Locate the cell with the specified text and output its [x, y] center coordinate. 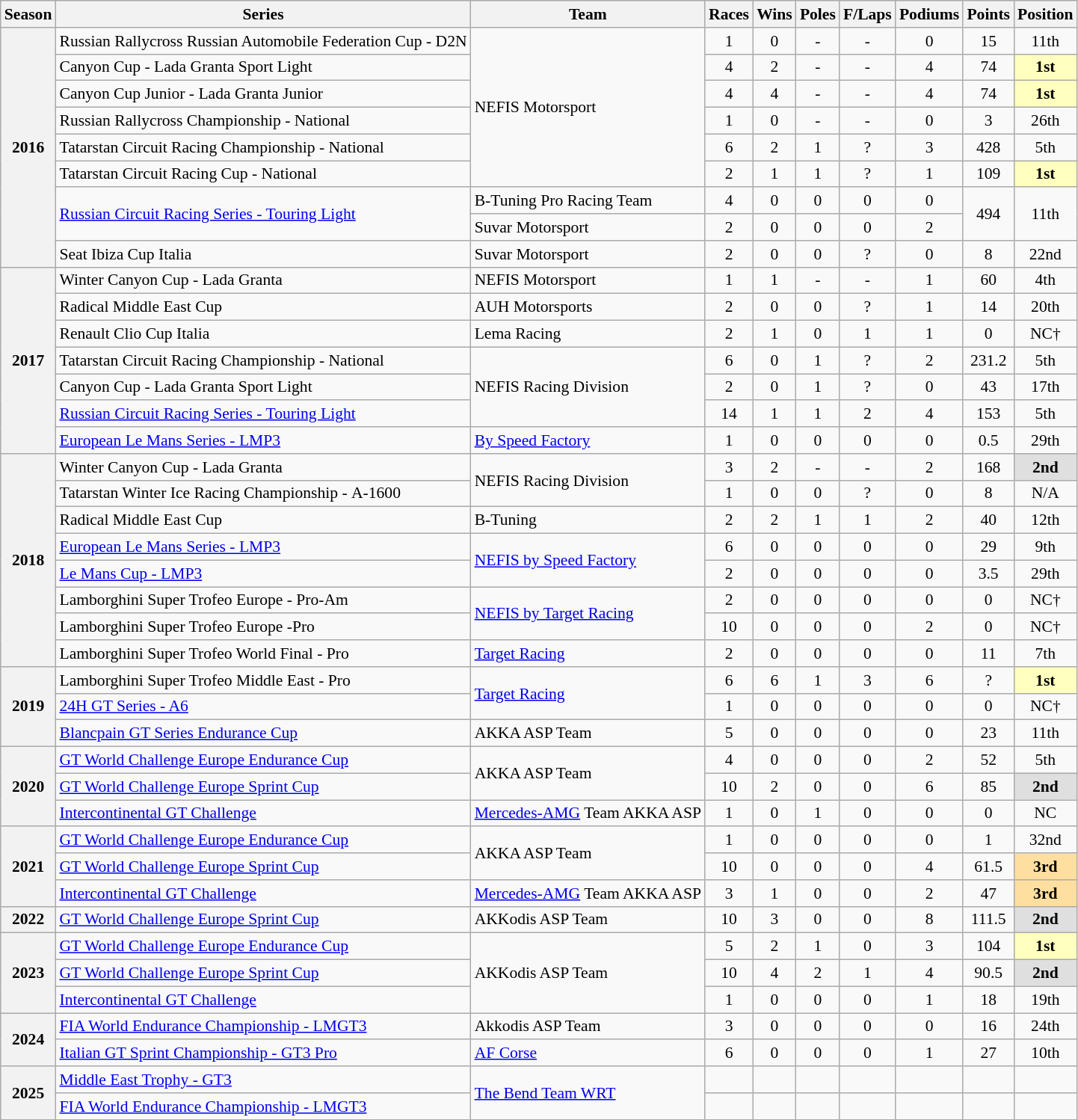
Canyon Cup Junior - Lada Granta Junior [263, 94]
10th [1045, 1053]
AF Corse [588, 1053]
Team [588, 14]
494 [988, 214]
24H GT Series - A6 [263, 707]
Middle East Trophy - GT3 [263, 1080]
Russian Rallycross Championship - National [263, 121]
NEFIS by Speed Factory [588, 561]
3.5 [988, 573]
109 [988, 174]
104 [988, 947]
Podiums [930, 14]
20th [1045, 307]
Series [263, 14]
2017 [28, 360]
111.5 [988, 920]
The Bend Team WRT [588, 1093]
Points [988, 14]
23 [988, 733]
Blancpain GT Series Endurance Cup [263, 733]
40 [988, 520]
Renault Clio Cup Italia [263, 334]
43 [988, 387]
52 [988, 760]
Tatarstan Circuit Racing Cup - National [263, 174]
2016 [28, 148]
15 [988, 41]
17th [1045, 387]
2018 [28, 561]
85 [988, 787]
F/Laps [867, 14]
27 [988, 1053]
12th [1045, 520]
Akkodis ASP Team [588, 1027]
47 [988, 893]
Lamborghini Super Trofeo Middle East - Pro [263, 680]
AUH Motorsports [588, 307]
Russian Rallycross Russian Automobile Federation Cup - D2N [263, 41]
428 [988, 147]
2022 [28, 920]
2021 [28, 867]
24th [1045, 1027]
18 [988, 1000]
B-Tuning [588, 520]
Lamborghini Super Trofeo Europe -Pro [263, 627]
2020 [28, 787]
2024 [28, 1039]
NEFIS by Target Racing [588, 613]
19th [1045, 1000]
Italian GT Sprint Championship - GT3 Pro [263, 1053]
N/A [1045, 493]
Season [28, 14]
2025 [28, 1093]
29 [988, 547]
Races [729, 14]
Poles [818, 14]
9th [1045, 547]
32nd [1045, 840]
60 [988, 280]
Lamborghini Super Trofeo World Final - Pro [263, 653]
NC [1045, 813]
61.5 [988, 867]
153 [988, 414]
0.5 [988, 440]
22nd [1045, 254]
90.5 [988, 973]
B-Tuning Pro Racing Team [588, 201]
Position [1045, 14]
11 [988, 653]
16 [988, 1027]
Seat Ibiza Cup Italia [263, 254]
Tatarstan Winter Ice Racing Championship - А-1600 [263, 493]
168 [988, 467]
Le Mans Cup - LMP3 [263, 573]
Wins [774, 14]
2023 [28, 973]
By Speed Factory [588, 440]
2019 [28, 707]
26th [1045, 121]
231.2 [988, 360]
4th [1045, 280]
Lamborghini Super Trofeo Europe - Pro-Am [263, 600]
7th [1045, 653]
Lema Racing [588, 334]
